Return the [x, y] coordinate for the center point of the cell that contains the specified text.  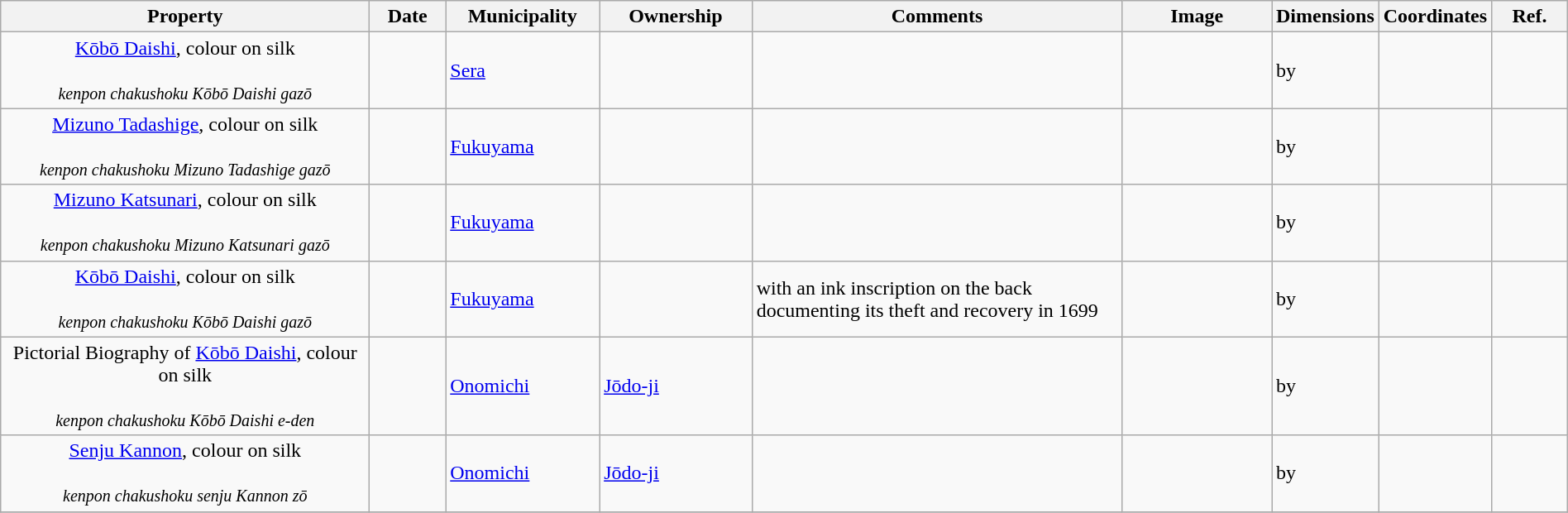
Sera [523, 70]
Property [185, 17]
Mizuno Katsunari, colour on silkkenpon chakushoku Mizuno Katsunari gazō [185, 223]
Ref. [1530, 17]
Comments [937, 17]
Image [1198, 17]
with an ink inscription on the back documenting its theft and recovery in 1699 [937, 299]
Ownership [676, 17]
Senju Kannon, colour on silkkenpon chakushoku senju Kannon zō [185, 473]
Coordinates [1435, 17]
Pictorial Biography of Kōbō Daishi, colour on silkkenpon chakushoku Kōbō Daishi e-den [185, 386]
Municipality [523, 17]
Dimensions [1326, 17]
Date [408, 17]
Mizuno Tadashige, colour on silkkenpon chakushoku Mizuno Tadashige gazō [185, 146]
